Scan for the cell matching the given text and deliver its [x, y] coordinate at center. 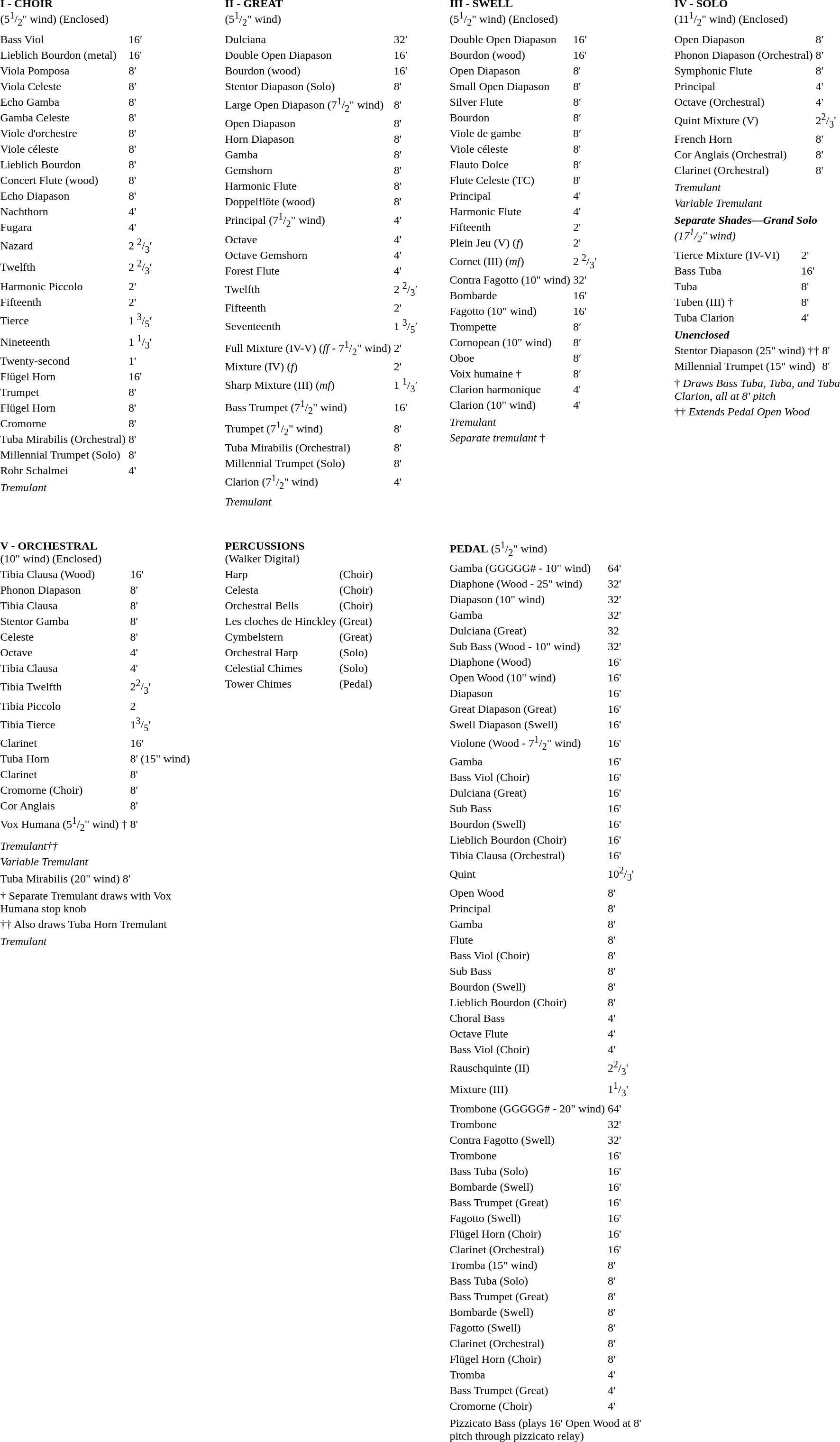
Clarion harmonique [510, 390]
Mixture (III) [527, 1090]
Octave (Orchestral) [743, 102]
Gamba (GGGGG# - 10" wind) [527, 568]
Les cloches de Hinckley [281, 622]
Orchestral Harp [281, 653]
Principal (71/2" wind) [308, 221]
Tromba [527, 1375]
Stentor Diapason (Solo) [308, 86]
Full Mixture (IV-V) (ff - 71/2" wind) [308, 348]
2 [160, 706]
Fagotto (10" wind) [510, 312]
Separate tremulant † [498, 438]
Contra Fagotto (Swell) [527, 1140]
Quint [527, 874]
Tuba Clarion [737, 317]
Flauto Dolce [510, 165]
Cor Anglais (Orchestral) [743, 155]
13/5' [160, 725]
Celestial Chimes [281, 669]
Bass Tuba [737, 270]
Plein Jeu (V) (f) [510, 243]
Diapason [527, 693]
Bombarde [510, 296]
Clarion (10" wind) [510, 405]
Orchestral Bells [281, 606]
Sub Bass (Wood - 10" wind) [527, 646]
Large Open Diapason (71/2" wind) [308, 105]
32 [621, 631]
Oboe [510, 358]
Octave Flute [527, 1034]
Octave [308, 239]
Cymbelstern [281, 637]
Great Diapason (Great) [527, 709]
Cromorne (Choir) [527, 1406]
Mixture (IV) (f) [308, 367]
Millennial Trumpet (Solo) [308, 463]
Cornopean (10" wind) [510, 343]
Harp [281, 575]
Voix humaine † [510, 374]
Bourdon [510, 118]
11/3' [621, 1090]
Tuba [737, 286]
PEDAL (51/2" wind) [542, 549]
Celesta [281, 590]
Viole de gambe [510, 133]
Millennial Trumpet (15" wind) [747, 366]
Dulciana [308, 39]
Variable Tremulant [718, 203]
Octave Gemshorn [308, 255]
Doppelflöte (wood) [308, 202]
8' (15" wind) [160, 759]
Quint Mixture (V) [743, 120]
Silver Flute [510, 102]
Sharp Mixture (III) (mf) [308, 386]
Flute Celeste (TC) [510, 180]
Unenclosed [752, 334]
Diapason (10" wind) [527, 599]
Open Wood [527, 893]
Diaphone (Wood) [527, 662]
Tromba (15" wind) [527, 1265]
Gemshorn [308, 171]
Clarion (71/2" wind) [308, 482]
Stentor Diapason (25" wind) †† [747, 350]
Tower Chimes [281, 684]
Diaphone (Wood - 25" wind) [527, 584]
Separate Shades—Grand Solo(171/2" wind) [746, 230]
Forest Flute [308, 270]
Trombone (GGGGG# - 20" wind) [527, 1109]
Tuben (III) † [737, 302]
Choral Bass [527, 1018]
Tibia Clausa (Orchestral) [527, 855]
Open Wood (10" wind) [527, 678]
Seventeenth [308, 326]
Cornet (III) (mf) [510, 262]
Twelfth [308, 289]
Flute [527, 940]
Phonon Diapason (Orchestral) [743, 55]
Tuba Mirabilis (Orchestral) [308, 448]
Swell Diapason (Swell) [527, 725]
Small Open Diapason [510, 86]
Rauschquinte (II) [527, 1068]
(Pedal) [356, 684]
Trumpet (71/2" wind) [308, 429]
1' [140, 361]
Horn Diapason [308, 139]
Trompette [510, 327]
Tierce Mixture (IV-VI) [737, 255]
Symphonic Flute [743, 71]
French Horn [743, 139]
Contra Fagotto (10" wind) [510, 280]
102/3' [621, 874]
Viole céleste [510, 149]
Violone (Wood - 71/2" wind) [527, 744]
PERCUSSIONS(Walker Digital) [299, 553]
Bass Trumpet (71/2" wind) [308, 407]
